Extract the (x, y) coordinate from the center of the cell holding the provided text.  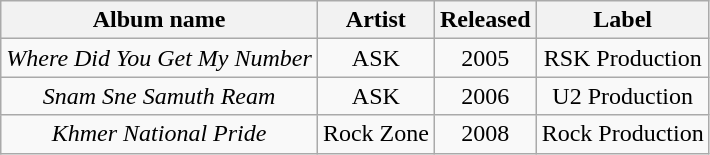
Snam Sne Samuth Ream (160, 96)
2008 (485, 134)
Khmer National Pride (160, 134)
Artist (376, 20)
Where Did You Get My Number (160, 58)
Label (622, 20)
Rock Zone (376, 134)
2006 (485, 96)
Released (485, 20)
Rock Production (622, 134)
2005 (485, 58)
Album name (160, 20)
U2 Production (622, 96)
RSK Production (622, 58)
